Find where the given text appears and provide that cell's center as (X, Y) coordinate. 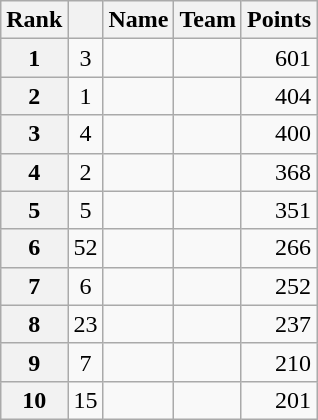
210 (278, 362)
Name (138, 20)
52 (86, 248)
Rank (34, 20)
404 (278, 96)
368 (278, 172)
Team (208, 20)
252 (278, 286)
15 (86, 400)
351 (278, 210)
9 (34, 362)
10 (34, 400)
237 (278, 324)
23 (86, 324)
266 (278, 248)
8 (34, 324)
Points (278, 20)
201 (278, 400)
601 (278, 58)
400 (278, 134)
